Search for the cell housing the specified text and yield its [X, Y] center coordinate. 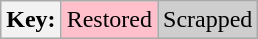
Key: [31, 20]
Restored [109, 20]
Scrapped [208, 20]
